Provide the [X, Y] coordinate of the cell's center where the given text is located.  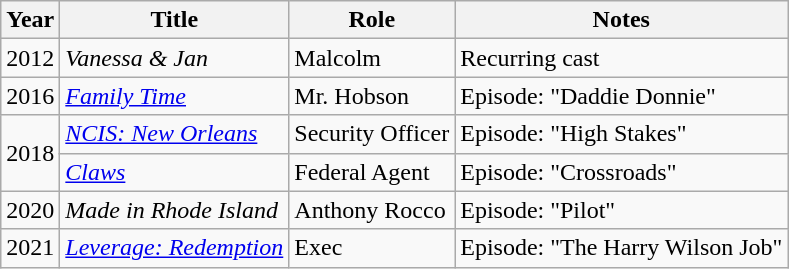
Exec [372, 248]
2016 [30, 96]
Federal Agent [372, 172]
Title [174, 20]
Episode: "Pilot" [622, 210]
Vanessa & Jan [174, 58]
Recurring cast [622, 58]
2020 [30, 210]
Year [30, 20]
Claws [174, 172]
2018 [30, 153]
2012 [30, 58]
Security Officer [372, 134]
Notes [622, 20]
Role [372, 20]
Anthony Rocco [372, 210]
Episode: "High Stakes" [622, 134]
Episode: "Daddie Donnie" [622, 96]
Episode: "The Harry Wilson Job" [622, 248]
Episode: "Crossroads" [622, 172]
Made in Rhode Island [174, 210]
NCIS: New Orleans [174, 134]
Family Time [174, 96]
Leverage: Redemption [174, 248]
Mr. Hobson [372, 96]
2021 [30, 248]
Malcolm [372, 58]
